Detect which cell encompasses the target text, then output its (x, y) center coordinate. 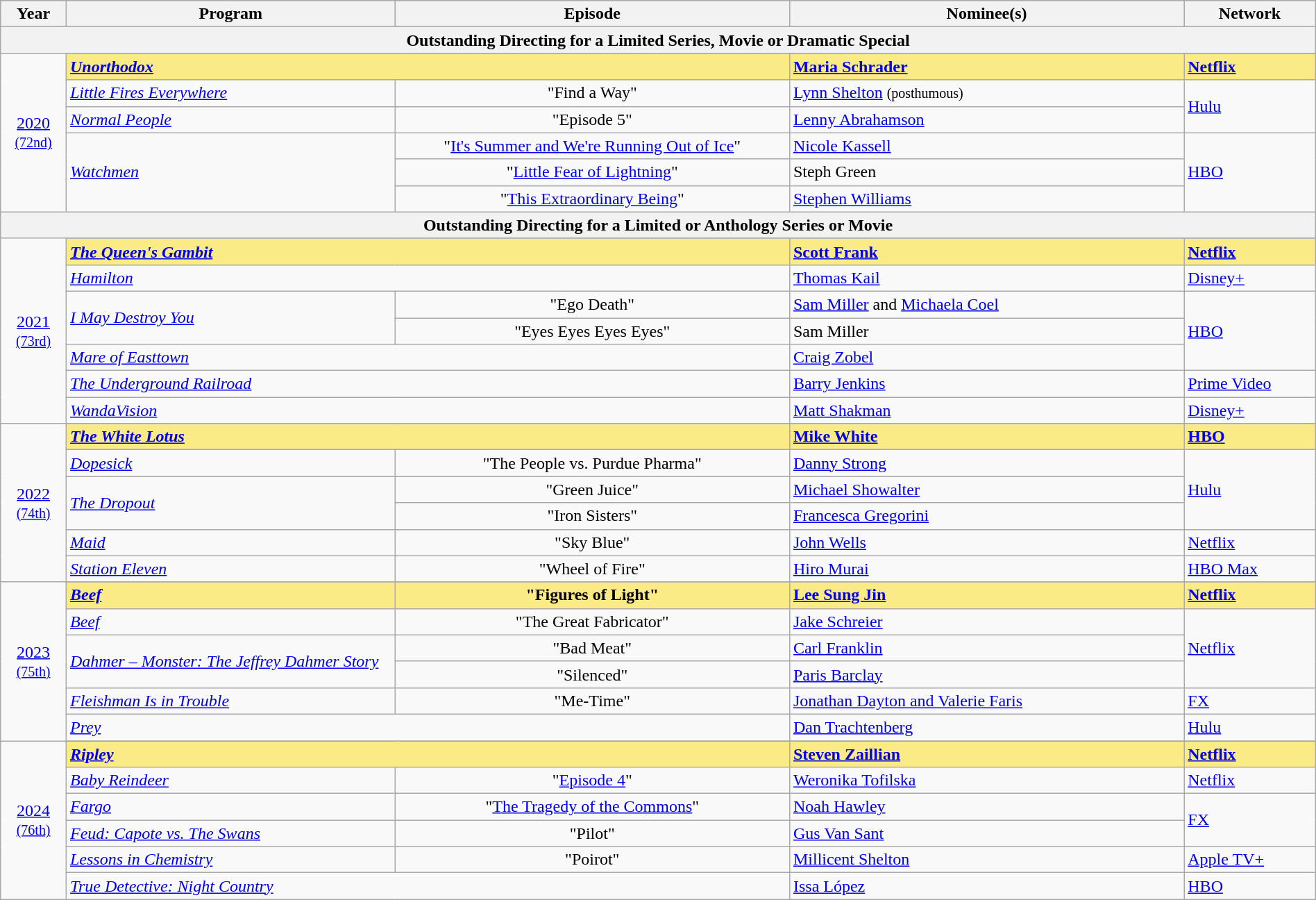
Lessons in Chemistry (230, 860)
Hamilton (428, 278)
Ripley (428, 753)
Noah Hawley (986, 807)
"Iron Sisters" (592, 516)
"Episode 4" (592, 781)
The Queen's Gambit (428, 251)
Normal People (230, 119)
Year (33, 14)
"Sky Blue" (592, 542)
Stephen Williams (986, 199)
Carl Franklin (986, 648)
"Wheel of Fire" (592, 569)
Sam Miller (986, 331)
Craig Zobel (986, 358)
Baby Reindeer (230, 781)
Station Eleven (230, 569)
Unorthodox (428, 67)
"Episode 5" (592, 119)
The Underground Railroad (428, 384)
2023(75th) (33, 661)
"Poirot" (592, 860)
"Me-Time" (592, 701)
Lenny Abrahamson (986, 119)
"Ego Death" (592, 304)
Maria Schrader (986, 67)
True Detective: Night Country (428, 886)
Hiro Murai (986, 569)
Program (230, 14)
2021(73rd) (33, 331)
"Silenced" (592, 674)
2020(72nd) (33, 133)
Scott Frank (986, 251)
Dahmer – Monster: The Jeffrey Dahmer Story (230, 661)
Issa López (986, 886)
Nicole Kassell (986, 146)
Fleishman Is in Trouble (230, 701)
"Figures of Light" (592, 595)
Prime Video (1249, 384)
"Green Juice" (592, 490)
Matt Shakman (986, 410)
Jake Schreier (986, 622)
Network (1249, 14)
Millicent Shelton (986, 860)
Paris Barclay (986, 674)
"Find a Way" (592, 93)
Dopesick (230, 463)
"Little Fear of Lightning" (592, 172)
"This Extraordinary Being" (592, 199)
Weronika Tofilska (986, 781)
Watchmen (230, 172)
I May Destroy You (230, 317)
Dan Trachtenberg (986, 727)
Gus Van Sant (986, 833)
"The Tragedy of the Commons" (592, 807)
Steph Green (986, 172)
Sam Miller and Michaela Coel (986, 304)
Mare of Easttown (428, 358)
2022(74th) (33, 503)
Feud: Capote vs. The Swans (230, 833)
Jonathan Dayton and Valerie Faris (986, 701)
The White Lotus (428, 437)
Nominee(s) (986, 14)
Outstanding Directing for a Limited or Anthology Series or Movie (658, 225)
Barry Jenkins (986, 384)
"Pilot" (592, 833)
The Dropout (230, 503)
"The People vs. Purdue Pharma" (592, 463)
Lynn Shelton (posthumous) (986, 93)
John Wells (986, 542)
Prey (428, 727)
"Bad Meat" (592, 648)
Fargo (230, 807)
Mike White (986, 437)
Lee Sung Jin (986, 595)
"It's Summer and We're Running Out of Ice" (592, 146)
Francesca Gregorini (986, 516)
"Eyes Eyes Eyes Eyes" (592, 331)
Michael Showalter (986, 490)
2024(76th) (33, 819)
WandaVision (428, 410)
Danny Strong (986, 463)
"The Great Fabricator" (592, 622)
HBO Max (1249, 569)
Outstanding Directing for a Limited Series, Movie or Dramatic Special (658, 40)
Steven Zaillian (986, 753)
Thomas Kail (986, 278)
Episode (592, 14)
Apple TV+ (1249, 860)
Maid (230, 542)
Little Fires Everywhere (230, 93)
